Provide the [X, Y] coordinate of the cell's center where the given text is located.  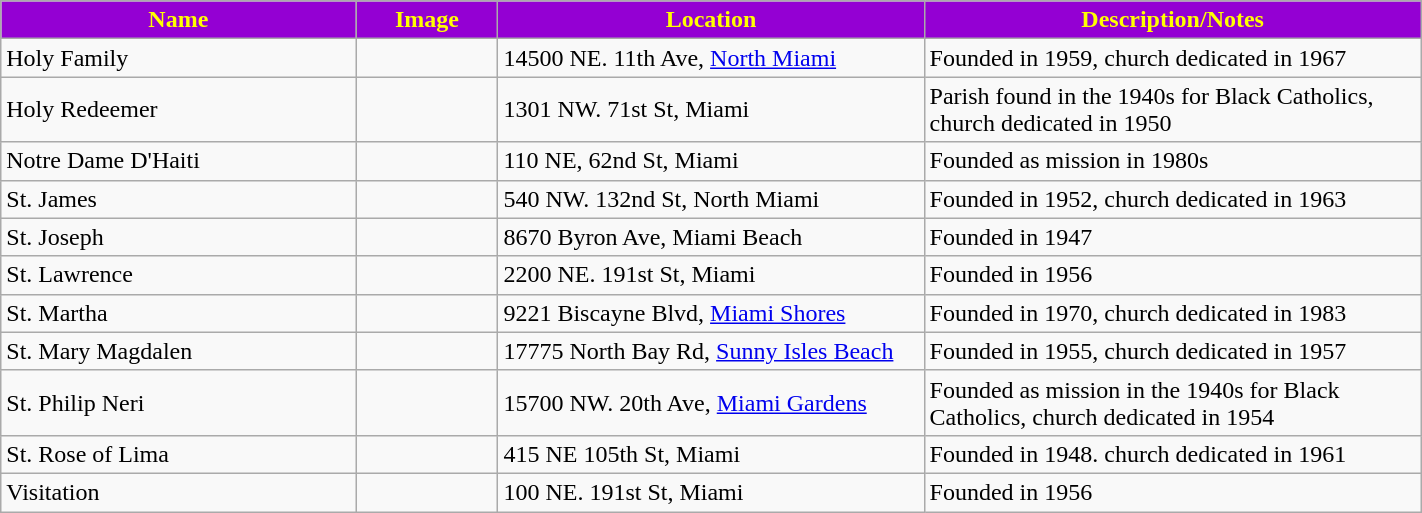
2200 NE. 191st St, Miami [711, 275]
15700 NW. 20th Ave, Miami Gardens [711, 402]
Founded in 1970, church dedicated in 1983 [1172, 313]
Founded in 1959, church dedicated in 1967 [1172, 58]
1301 NW. 71st St, Miami [711, 110]
100 NE. 191st St, Miami [711, 492]
110 NE, 62nd St, Miami [711, 161]
Founded as mission in the 1940s for Black Catholics, church dedicated in 1954 [1172, 402]
St. James [178, 199]
9221 Biscayne Blvd, Miami Shores [711, 313]
540 NW. 132nd St, North Miami [711, 199]
Description/Notes [1172, 20]
14500 NE. 11th Ave, North Miami [711, 58]
St. Martha [178, 313]
Founded as mission in 1980s [1172, 161]
Founded in 1947 [1172, 237]
St. Rose of Lima [178, 454]
St. Joseph [178, 237]
415 NE 105th St, Miami [711, 454]
Image [427, 20]
Parish found in the 1940s for Black Catholics, church dedicated in 1950 [1172, 110]
Notre Dame D'Haiti [178, 161]
Founded in 1952, church dedicated in 1963 [1172, 199]
St. Philip Neri [178, 402]
Founded in 1955, church dedicated in 1957 [1172, 351]
St. Mary Magdalen [178, 351]
St. Lawrence [178, 275]
17775 North Bay Rd, Sunny Isles Beach [711, 351]
8670 Byron Ave, Miami Beach [711, 237]
Holy Redeemer [178, 110]
Holy Family [178, 58]
Visitation [178, 492]
Name [178, 20]
Location [711, 20]
Founded in 1948. church dedicated in 1961 [1172, 454]
